Extract the (x, y) coordinate from the center of the cell holding the provided text.  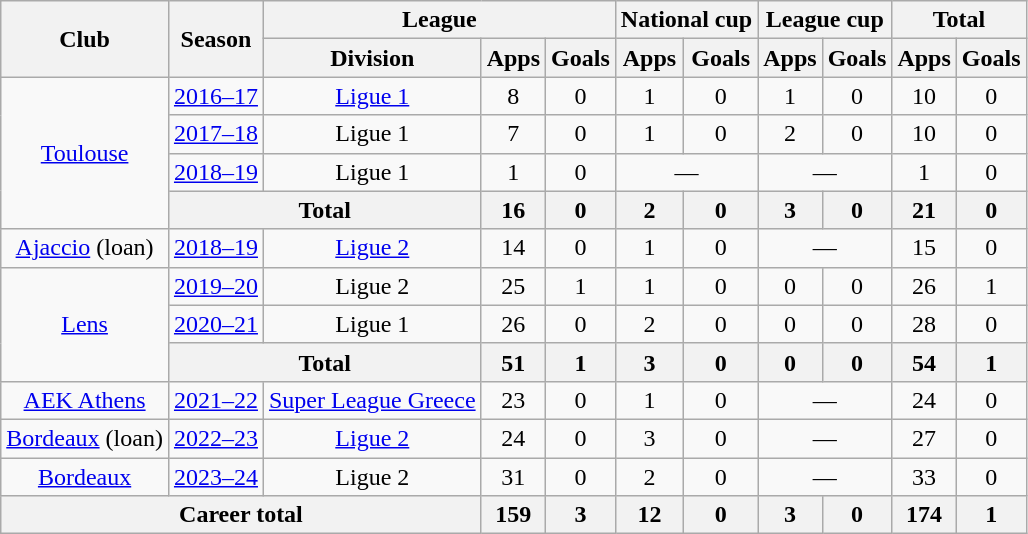
Season (216, 39)
Toulouse (85, 153)
2023–24 (216, 477)
National cup (686, 20)
AEK Athens (85, 400)
174 (924, 515)
Super League Greece (372, 400)
Division (372, 58)
33 (924, 477)
159 (513, 515)
14 (513, 248)
54 (924, 362)
23 (513, 400)
Lens (85, 324)
12 (649, 515)
25 (513, 286)
2016–17 (216, 96)
League (439, 20)
15 (924, 248)
7 (513, 134)
21 (924, 210)
Ajaccio (loan) (85, 248)
2019–20 (216, 286)
2017–18 (216, 134)
League cup (825, 20)
2022–23 (216, 438)
51 (513, 362)
31 (513, 477)
Bordeaux (loan) (85, 438)
Bordeaux (85, 477)
16 (513, 210)
2020–21 (216, 324)
8 (513, 96)
2021–22 (216, 400)
28 (924, 324)
27 (924, 438)
Career total (241, 515)
Club (85, 39)
